Provide the (X, Y) coordinate of the cell's center where the given text is located.  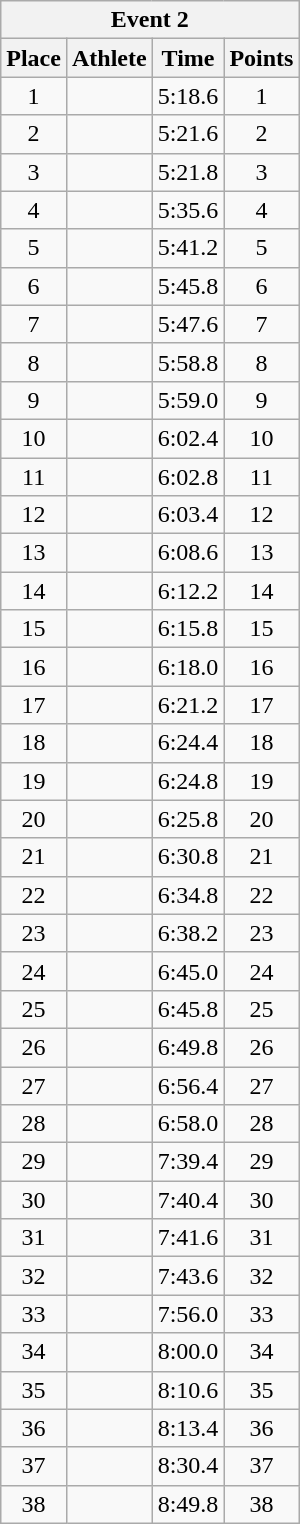
5:45.8 (188, 286)
6:21.2 (188, 705)
6:34.8 (188, 895)
6:15.8 (188, 629)
5:58.8 (188, 362)
6:24.4 (188, 743)
6:49.8 (188, 1047)
7:43.6 (188, 1276)
Points (262, 58)
6:56.4 (188, 1085)
6:30.8 (188, 857)
6:12.2 (188, 591)
6:45.8 (188, 1009)
5:59.0 (188, 400)
6:02.4 (188, 438)
6:58.0 (188, 1124)
5:41.2 (188, 248)
7:39.4 (188, 1162)
6:08.6 (188, 553)
Athlete (109, 58)
6:25.8 (188, 819)
8:30.4 (188, 1466)
6:03.4 (188, 515)
8:10.6 (188, 1390)
6:45.0 (188, 971)
8:13.4 (188, 1428)
7:41.6 (188, 1238)
5:47.6 (188, 324)
8:49.8 (188, 1504)
5:35.6 (188, 210)
8:00.0 (188, 1352)
6:38.2 (188, 933)
5:18.6 (188, 96)
Time (188, 58)
7:40.4 (188, 1200)
6:18.0 (188, 667)
6:24.8 (188, 781)
Place (34, 58)
7:56.0 (188, 1314)
5:21.8 (188, 172)
6:02.8 (188, 477)
Event 2 (150, 20)
5:21.6 (188, 134)
